Return the [x, y] coordinate for the center point of the cell that contains the specified text.  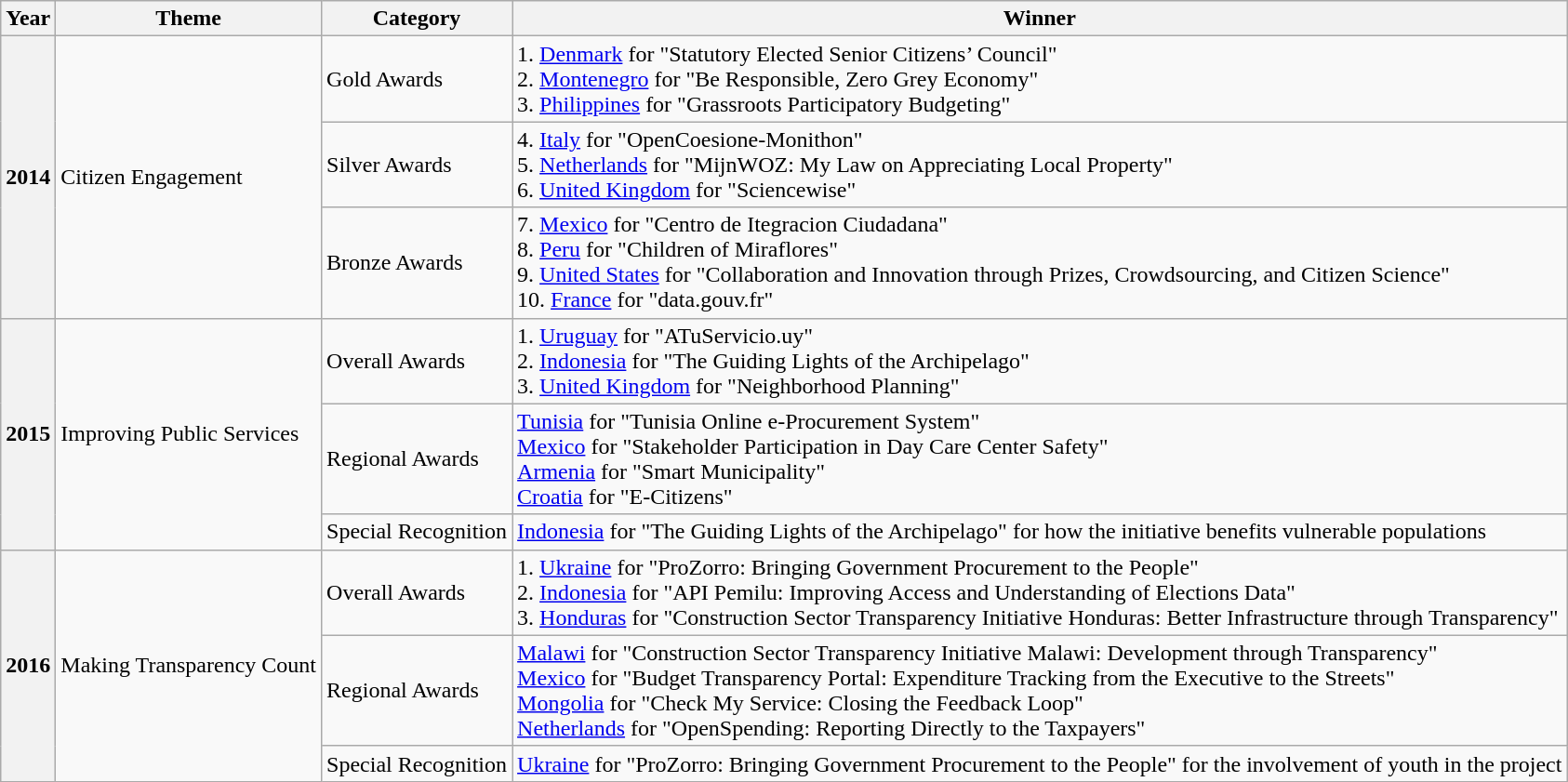
Category [417, 19]
Winner [1040, 19]
Indonesia for "The Guiding Lights of the Archipelago" for how the initiative benefits vulnerable populations [1040, 532]
Theme [189, 19]
Improving Public Services [189, 433]
Ukraine for "ProZorro: Bringing Government Procurement to the People" for the involvement of youth in the project [1040, 763]
2015 [28, 433]
Silver Awards [417, 165]
4. Italy for "OpenCoesione-Monithon"5. Netherlands for "MijnWOZ: My Law on Appreciating Local Property"6. United Kingdom for "Sciencewise" [1040, 165]
Year [28, 19]
1. Uruguay for "ATuServicio.uy"2. Indonesia for "The Guiding Lights of the Archipelago"3. United Kingdom for "Neighborhood Planning" [1040, 361]
Citizen Engagement [189, 177]
2016 [28, 666]
2014 [28, 177]
Bronze Awards [417, 262]
Gold Awards [417, 79]
Making Transparency Count [189, 666]
